Find where the given text appears and provide that cell's center as (X, Y) coordinate. 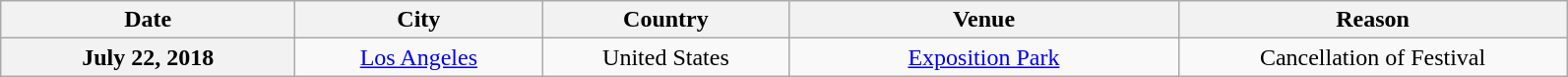
Date (148, 20)
United States (665, 57)
Country (665, 20)
July 22, 2018 (148, 57)
Reason (1372, 20)
Venue (984, 20)
Cancellation of Festival (1372, 57)
Los Angeles (419, 57)
Exposition Park (984, 57)
City (419, 20)
